Return the [x, y] coordinate for the center point of the cell that contains the specified text.  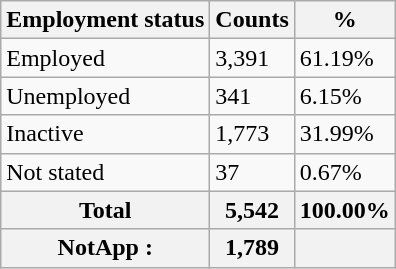
Employment status [106, 20]
61.19% [344, 58]
31.99% [344, 134]
341 [252, 96]
1,789 [252, 248]
37 [252, 172]
3,391 [252, 58]
1,773 [252, 134]
Not stated [106, 172]
0.67% [344, 172]
Employed [106, 58]
Counts [252, 20]
100.00% [344, 210]
6.15% [344, 96]
5,542 [252, 210]
Total [106, 210]
Inactive [106, 134]
Unemployed [106, 96]
% [344, 20]
NotApp : [106, 248]
